Scan for the cell matching the given text and deliver its (X, Y) coordinate at center. 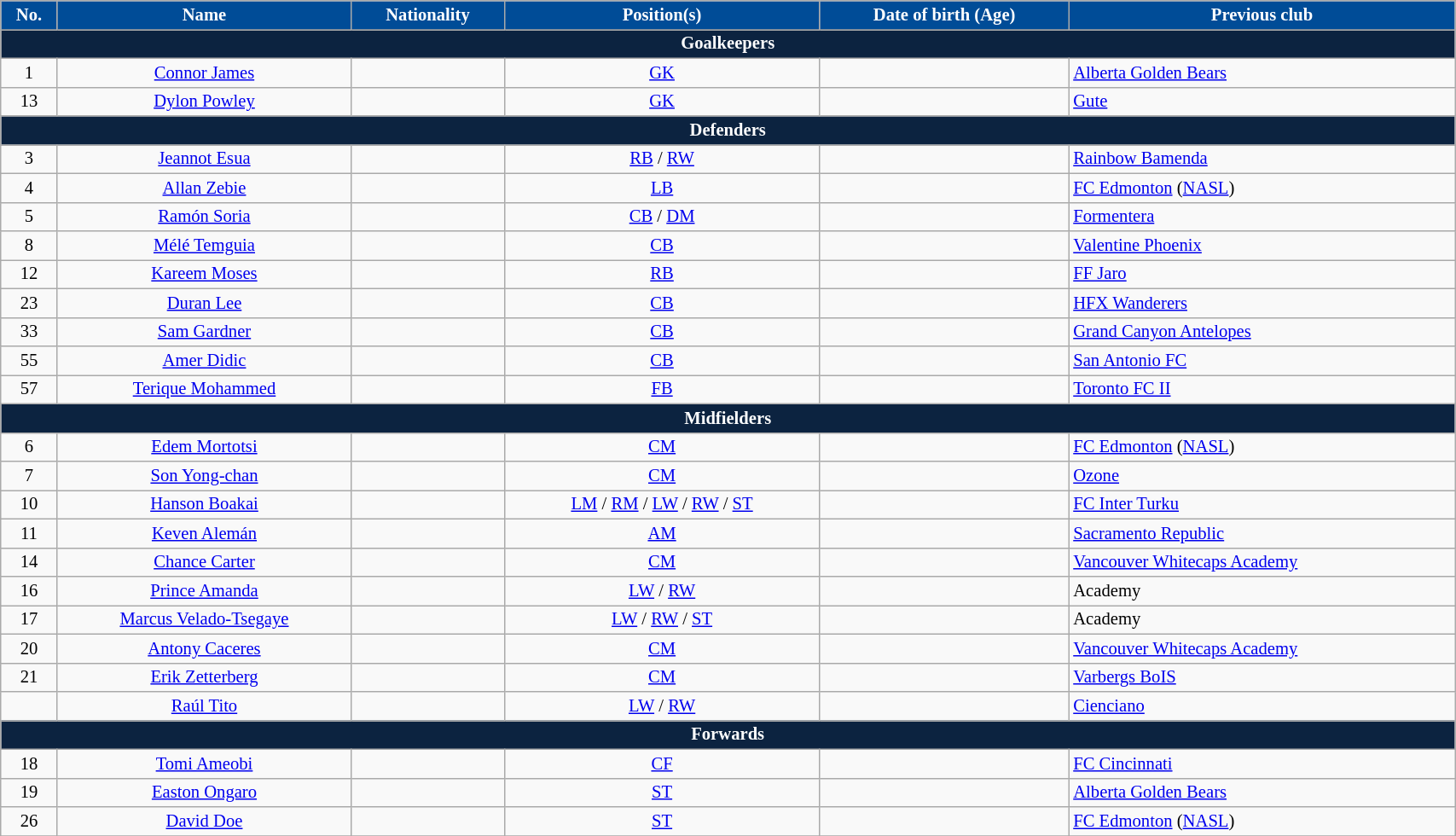
Son Yong-chan (204, 475)
7 (29, 475)
Grand Canyon Antelopes (1262, 332)
18 (29, 763)
Rainbow Bamenda (1262, 159)
Forwards (728, 734)
Position(s) (662, 15)
Keven Alemán (204, 533)
Tomi Ameobi (204, 763)
Varbergs BoIS (1262, 677)
Previous club (1262, 15)
Chance Carter (204, 562)
5 (29, 217)
Midfielders (728, 418)
6 (29, 447)
Terique Mohammed (204, 389)
4 (29, 188)
19 (29, 792)
FF Jaro (1262, 274)
10 (29, 504)
David Doe (204, 821)
RB (662, 274)
11 (29, 533)
Formentera (1262, 217)
LW / RW / ST (662, 619)
Valentine Phoenix (1262, 245)
Defenders (728, 131)
26 (29, 821)
Gute (1262, 102)
Edem Mortotsi (204, 447)
FC Inter Turku (1262, 504)
Sam Gardner (204, 332)
Easton Ongaro (204, 792)
FC Cincinnati (1262, 763)
FB (662, 389)
14 (29, 562)
Erik Zetterberg (204, 677)
Ramón Soria (204, 217)
Duran Lee (204, 303)
Marcus Velado-Tsegaye (204, 619)
Mélé Temguia (204, 245)
Date of birth (Age) (944, 15)
16 (29, 591)
13 (29, 102)
Raúl Tito (204, 705)
San Antonio FC (1262, 361)
20 (29, 648)
CB / DM (662, 217)
Dylon Powley (204, 102)
1 (29, 73)
No. (29, 15)
Cienciano (1262, 705)
21 (29, 677)
RB / RW (662, 159)
Kareem Moses (204, 274)
Connor James (204, 73)
Goalkeepers (728, 44)
Prince Amanda (204, 591)
HFX Wanderers (1262, 303)
CF (662, 763)
Ozone (1262, 475)
Nationality (428, 15)
33 (29, 332)
55 (29, 361)
LB (662, 188)
Antony Caceres (204, 648)
12 (29, 274)
Amer Didic (204, 361)
LM / RM / LW / RW / ST (662, 504)
Hanson Boakai (204, 504)
57 (29, 389)
AM (662, 533)
17 (29, 619)
Name (204, 15)
23 (29, 303)
Allan Zebie (204, 188)
Toronto FC II (1262, 389)
8 (29, 245)
Sacramento Republic (1262, 533)
3 (29, 159)
Jeannot Esua (204, 159)
